Identify which cell holds the provided text, then report its (X, Y) central coordinate. 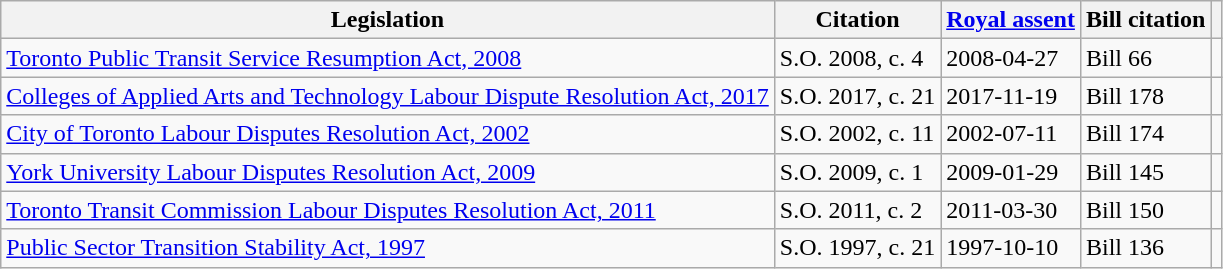
York University Labour Disputes Resolution Act, 2009 (388, 172)
S.O. 1997, c. 21 (857, 248)
S.O. 2002, c. 11 (857, 134)
S.O. 2008, c. 4 (857, 58)
Toronto Transit Commission Labour Disputes Resolution Act, 2011 (388, 210)
Bill 66 (1145, 58)
Bill 136 (1145, 248)
Citation (857, 20)
S.O. 2017, c. 21 (857, 96)
Bill 178 (1145, 96)
2017-11-19 (1011, 96)
2008-04-27 (1011, 58)
2011-03-30 (1011, 210)
2009-01-29 (1011, 172)
Public Sector Transition Stability Act, 1997 (388, 248)
Bill 174 (1145, 134)
2002-07-11 (1011, 134)
City of Toronto Labour Disputes Resolution Act, 2002 (388, 134)
Bill citation (1145, 20)
Bill 145 (1145, 172)
1997-10-10 (1011, 248)
Toronto Public Transit Service Resumption Act, 2008 (388, 58)
Colleges of Applied Arts and Technology Labour Dispute Resolution Act, 2017 (388, 96)
Bill 150 (1145, 210)
Royal assent (1011, 20)
S.O. 2009, c. 1 (857, 172)
S.O. 2011, c. 2 (857, 210)
Legislation (388, 20)
